For the text-containing cell, return its midpoint in (x, y) coordinate format. 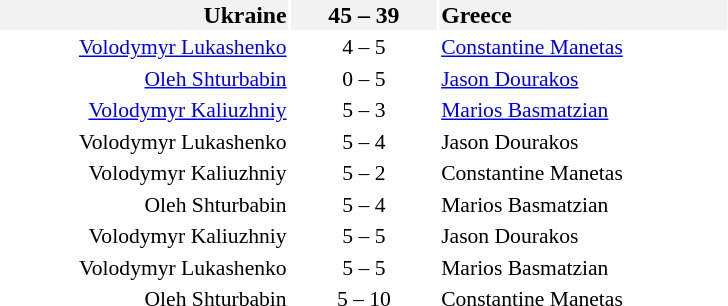
45 – 39 (364, 15)
5 – 2 (364, 173)
Greece (584, 15)
4 – 5 (364, 47)
5 – 3 (364, 110)
0 – 5 (364, 78)
Ukraine (144, 15)
